For the text-containing cell, return its midpoint in (X, Y) coordinate format. 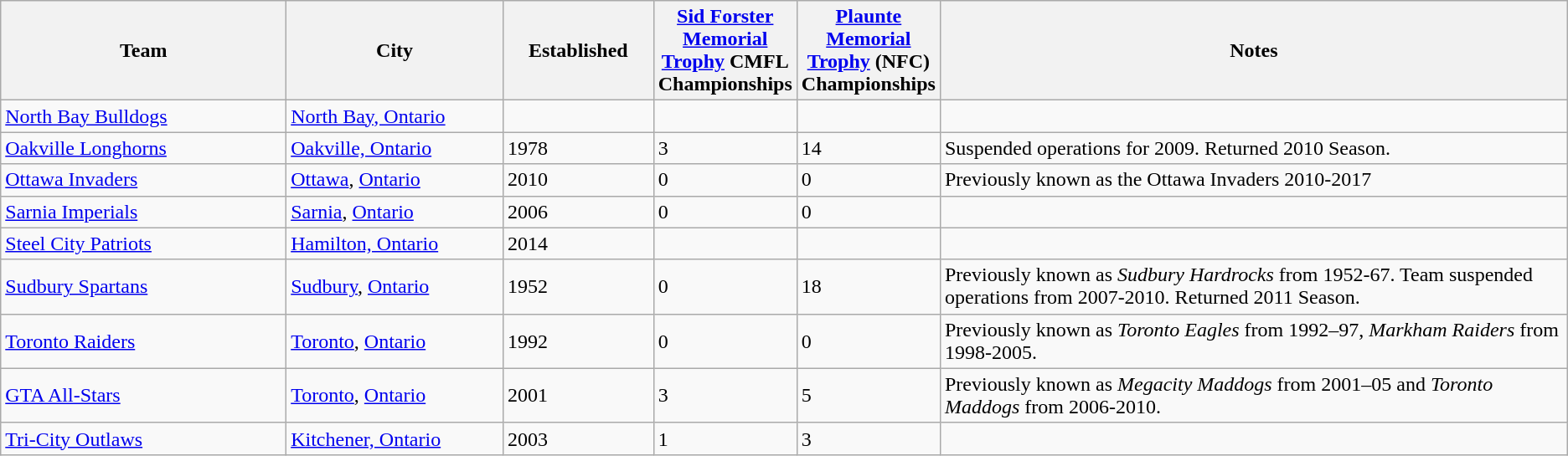
GTA All-Stars (144, 395)
Sarnia, Ontario (395, 212)
2001 (578, 395)
Sudbury, Ontario (395, 286)
Tri-City Outlaws (144, 438)
Suspended operations for 2009. Returned 2010 Season. (1253, 148)
Team (144, 50)
Sarnia Imperials (144, 212)
2003 (578, 438)
Steel City Patriots (144, 243)
Kitchener, Ontario (395, 438)
1992 (578, 341)
Sid Forster Memorial Trophy CMFL Championships (725, 50)
Previously known as Sudbury Hardrocks from 1952-67. Team suspended operations from 2007-2010. Returned 2011 Season. (1253, 286)
14 (868, 148)
Ottawa, Ontario (395, 180)
2006 (578, 212)
Sudbury Spartans (144, 286)
1 (725, 438)
Notes (1253, 50)
Previously known as the Ottawa Invaders 2010-2017 (1253, 180)
City (395, 50)
Previously known as Megacity Maddogs from 2001–05 and Toronto Maddogs from 2006-2010. (1253, 395)
North Bay, Ontario (395, 116)
2014 (578, 243)
Established (578, 50)
18 (868, 286)
Oakville Longhorns (144, 148)
Oakville, Ontario (395, 148)
2010 (578, 180)
Ottawa Invaders (144, 180)
1978 (578, 148)
North Bay Bulldogs (144, 116)
1952 (578, 286)
Plaunte Memorial Trophy (NFC) Championships (868, 50)
Toronto Raiders (144, 341)
5 (868, 395)
Previously known as Toronto Eagles from 1992–97, Markham Raiders from 1998-2005. (1253, 341)
Hamilton, Ontario (395, 243)
